Return the (x, y) coordinate for the center point of the cell that contains the specified text.  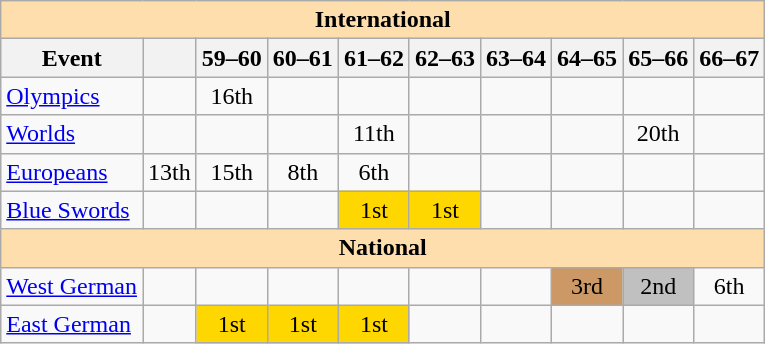
Worlds (72, 134)
2nd (658, 286)
11th (374, 134)
60–61 (302, 58)
13th (169, 172)
16th (232, 96)
East German (72, 324)
Olympics (72, 96)
Blue Swords (72, 210)
National (383, 248)
66–67 (730, 58)
63–64 (516, 58)
59–60 (232, 58)
8th (302, 172)
62–63 (444, 58)
61–62 (374, 58)
Event (72, 58)
Europeans (72, 172)
64–65 (588, 58)
20th (658, 134)
15th (232, 172)
West German (72, 286)
65–66 (658, 58)
3rd (588, 286)
International (383, 20)
